From the cell containing the given text, extract its center point as [x, y] coordinate. 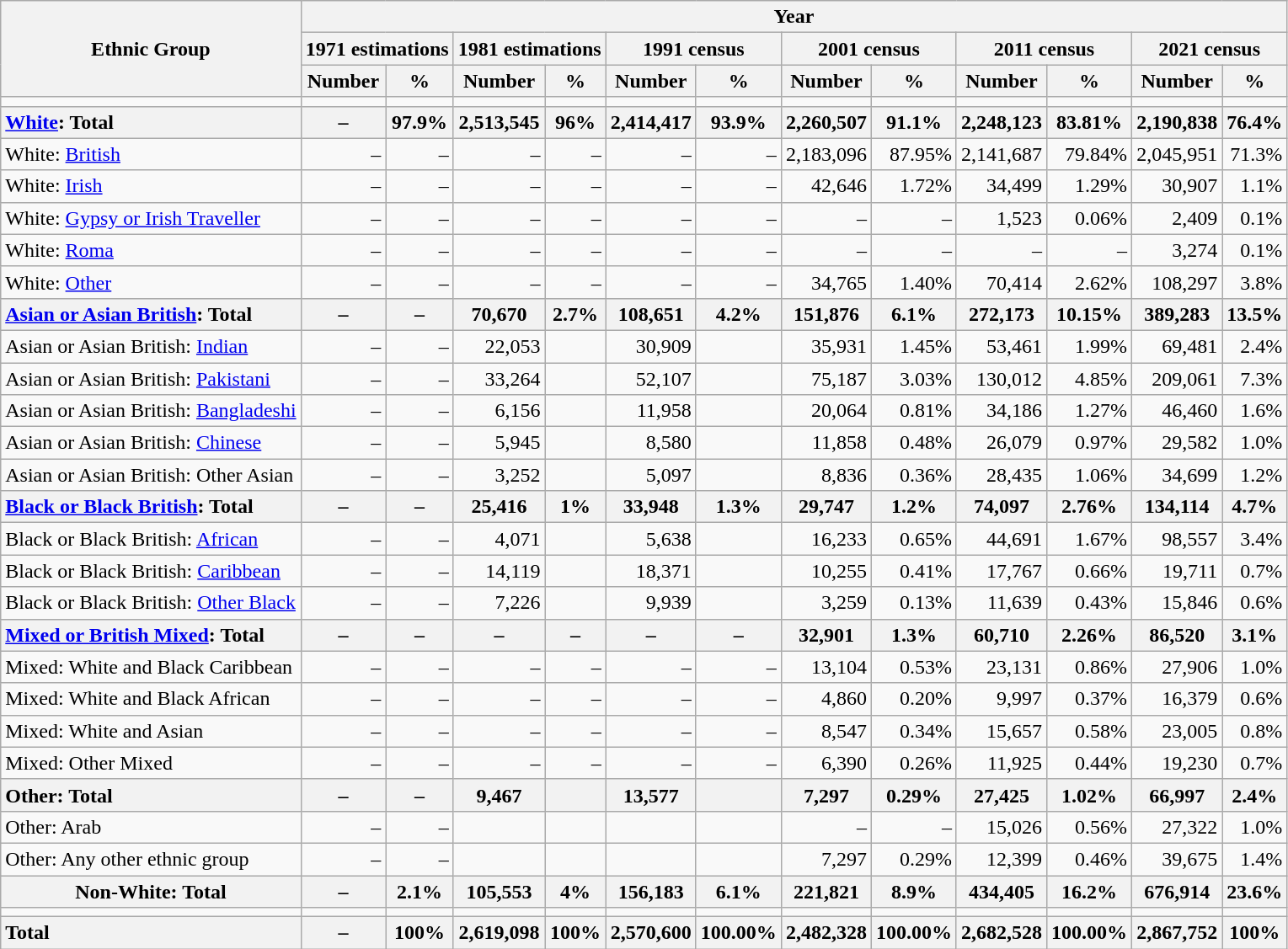
83.81% [1090, 122]
9,467 [499, 795]
Year [794, 17]
33,948 [650, 507]
1,523 [1001, 218]
1.45% [913, 346]
White: Total [151, 122]
66,997 [1178, 795]
11,858 [826, 443]
16.2% [1090, 892]
9,939 [650, 603]
1.1% [1255, 186]
0.26% [913, 763]
2,248,123 [1001, 122]
53,461 [1001, 346]
71.3% [1255, 154]
5,638 [650, 539]
108,297 [1178, 282]
209,061 [1178, 378]
13,104 [826, 667]
2001 census [868, 49]
11,958 [650, 411]
13.5% [1255, 314]
60,710 [1001, 635]
10.15% [1090, 314]
87.95% [913, 154]
0.48% [913, 443]
2021 census [1210, 49]
Asian or Asian British: Indian [151, 346]
1971 estimations [377, 49]
13,577 [650, 795]
2,482,328 [826, 933]
Other: Total [151, 795]
30,909 [650, 346]
0.43% [1090, 603]
91.1% [913, 122]
17,767 [1001, 571]
4% [575, 892]
2,190,838 [1178, 122]
11,925 [1001, 763]
0.81% [913, 411]
1.67% [1090, 539]
29,747 [826, 507]
10,255 [826, 571]
9,997 [1001, 699]
Asian or Asian British: Other Asian [151, 475]
434,405 [1001, 892]
Asian or Asian British: Bangladeshi [151, 411]
93.9% [738, 122]
1.06% [1090, 475]
18,371 [650, 571]
2,045,951 [1178, 154]
4,860 [826, 699]
34,186 [1001, 411]
34,699 [1178, 475]
0.36% [913, 475]
34,499 [1001, 186]
0.86% [1090, 667]
44,691 [1001, 539]
1.6% [1255, 411]
0.66% [1090, 571]
28,435 [1001, 475]
4.2% [738, 314]
27,906 [1178, 667]
15,846 [1178, 603]
74,097 [1001, 507]
Mixed or British Mixed: Total [151, 635]
0.8% [1255, 731]
3,274 [1178, 250]
27,425 [1001, 795]
Asian or Asian British: Pakistani [151, 378]
3,259 [826, 603]
69,481 [1178, 346]
8,547 [826, 731]
2.76% [1090, 507]
0.06% [1090, 218]
39,675 [1178, 859]
3.4% [1255, 539]
2.62% [1090, 282]
2.7% [575, 314]
0.46% [1090, 859]
16,233 [826, 539]
20,064 [826, 411]
79.84% [1090, 154]
32,901 [826, 635]
Other: Any other ethnic group [151, 859]
26,079 [1001, 443]
35,931 [826, 346]
2011 census [1044, 49]
2.26% [1090, 635]
151,876 [826, 314]
White: Other [151, 282]
22,053 [499, 346]
1.99% [1090, 346]
7,226 [499, 603]
70,414 [1001, 282]
1.4% [1255, 859]
1.27% [1090, 411]
389,283 [1178, 314]
2,141,687 [1001, 154]
76.4% [1255, 122]
15,657 [1001, 731]
23,131 [1001, 667]
0.20% [913, 699]
2,619,098 [499, 933]
5,097 [650, 475]
156,183 [650, 892]
108,651 [650, 314]
25,416 [499, 507]
272,173 [1001, 314]
6,156 [499, 411]
1% [575, 507]
2,183,096 [826, 154]
Mixed: White and Asian [151, 731]
105,553 [499, 892]
3.8% [1255, 282]
Mixed: Other Mixed [151, 763]
46,460 [1178, 411]
70,670 [499, 314]
7.3% [1255, 378]
12,399 [1001, 859]
White: Roma [151, 250]
5,945 [499, 443]
0.65% [913, 539]
1981 estimations [529, 49]
Mixed: White and Black African [151, 699]
8,836 [826, 475]
19,711 [1178, 571]
52,107 [650, 378]
4.7% [1255, 507]
1.29% [1090, 186]
75,187 [826, 378]
19,230 [1178, 763]
98,557 [1178, 539]
8,580 [650, 443]
2,414,417 [650, 122]
2,513,545 [499, 122]
11,639 [1001, 603]
6,390 [826, 763]
0.34% [913, 731]
0.37% [1090, 699]
Other: Arab [151, 827]
0.56% [1090, 827]
130,012 [1001, 378]
Black or Black British: Caribbean [151, 571]
1.02% [1090, 795]
2,570,600 [650, 933]
0.44% [1090, 763]
42,646 [826, 186]
97.9% [420, 122]
2,867,752 [1178, 933]
221,821 [826, 892]
Black or Black British: Other Black [151, 603]
2,409 [1178, 218]
4.85% [1090, 378]
3,252 [499, 475]
4,071 [499, 539]
23.6% [1255, 892]
1991 census [693, 49]
30,907 [1178, 186]
1.72% [913, 186]
Total [151, 933]
2,260,507 [826, 122]
2,682,528 [1001, 933]
23,005 [1178, 731]
34,765 [826, 282]
0.41% [913, 571]
White: Irish [151, 186]
3.1% [1255, 635]
0.13% [913, 603]
8.9% [913, 892]
27,322 [1178, 827]
Black or Black British: Total [151, 507]
Black or Black British: African [151, 539]
0.58% [1090, 731]
676,914 [1178, 892]
White: British [151, 154]
3.03% [913, 378]
Non-White: Total [151, 892]
86,520 [1178, 635]
Ethnic Group [151, 49]
Mixed: White and Black Caribbean [151, 667]
2.1% [420, 892]
96% [575, 122]
29,582 [1178, 443]
Asian or Asian British: Total [151, 314]
16,379 [1178, 699]
1.40% [913, 282]
14,119 [499, 571]
White: Gypsy or Irish Traveller [151, 218]
15,026 [1001, 827]
0.97% [1090, 443]
Asian or Asian British: Chinese [151, 443]
134,114 [1178, 507]
0.53% [913, 667]
33,264 [499, 378]
